Pinpoint the cell where the given text exists, returning its [X, Y] midpoint coordinate. 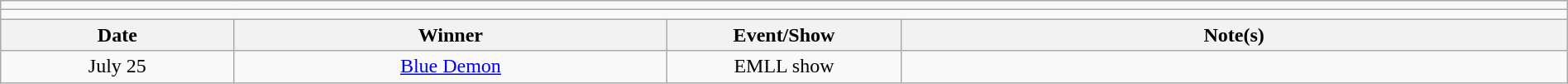
Blue Demon [451, 67]
July 25 [117, 67]
Event/Show [784, 35]
Winner [451, 35]
EMLL show [784, 67]
Note(s) [1234, 35]
Date [117, 35]
